Provide the [x, y] coordinate of the cell's center where the given text is located.  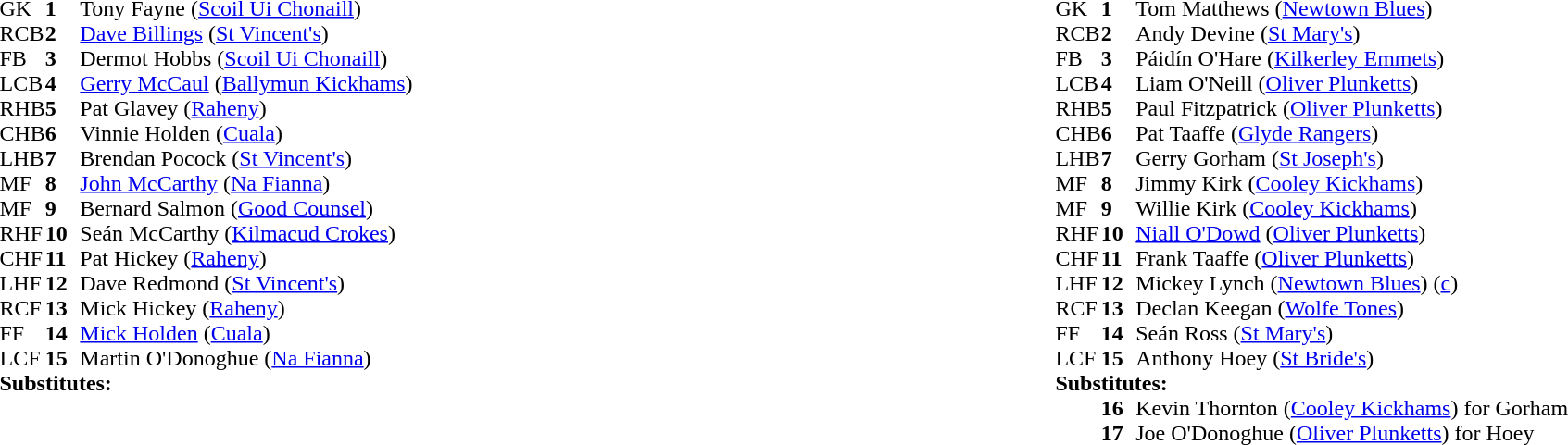
Mick Hickey (Raheny) [246, 309]
Mickey Lynch (Newtown Blues) (c) [1352, 283]
Liam O'Neill (Oliver Plunketts) [1352, 83]
Seán McCarthy (Kilmacud Crokes) [246, 233]
Frank Taaffe (Oliver Plunketts) [1352, 259]
Joe O'Donoghue (Oliver Plunketts) for Hoey [1352, 433]
Vinnie Holden (Cuala) [246, 133]
Gerry McCaul (Ballymun Kickhams) [246, 83]
Brendan Pocock (St Vincent's) [246, 159]
Niall O'Dowd (Oliver Plunketts) [1352, 233]
Jimmy Kirk (Cooley Kickhams) [1352, 183]
Willie Kirk (Cooley Kickhams) [1352, 209]
Pat Taaffe (Glyde Rangers) [1352, 133]
Anthony Hoey (St Bride's) [1352, 359]
Bernard Salmon (Good Counsel) [246, 209]
Dermot Hobbs (Scoil Ui Chonaill) [246, 59]
Dave Redmond (St Vincent's) [246, 283]
Mick Holden (Cuala) [246, 333]
16 [1119, 409]
Martin O'Donoghue (Na Fianna) [246, 359]
Páidín O'Hare (Kilkerley Emmets) [1352, 59]
Kevin Thornton (Cooley Kickhams) for Gorham [1352, 409]
Gerry Gorham (St Joseph's) [1352, 159]
John McCarthy (Na Fianna) [246, 183]
Dave Billings (St Vincent's) [246, 33]
Seán Ross (St Mary's) [1352, 333]
17 [1119, 433]
Paul Fitzpatrick (Oliver Plunketts) [1352, 109]
Declan Keegan (Wolfe Tones) [1352, 309]
Pat Hickey (Raheny) [246, 259]
Pat Glavey (Raheny) [246, 109]
Andy Devine (St Mary's) [1352, 33]
